Return the (x, y) coordinate for the center point of the cell that contains the specified text.  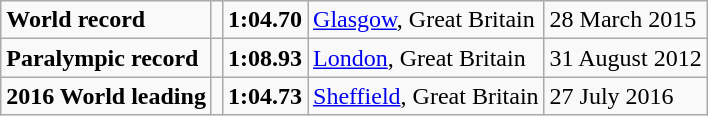
London, Great Britain (426, 58)
1:04.73 (264, 96)
2016 World leading (106, 96)
Glasgow, Great Britain (426, 20)
World record (106, 20)
27 July 2016 (626, 96)
Paralympic record (106, 58)
1:04.70 (264, 20)
31 August 2012 (626, 58)
28 March 2015 (626, 20)
Sheffield, Great Britain (426, 96)
1:08.93 (264, 58)
